Identify which cell holds the provided text, then report its (x, y) central coordinate. 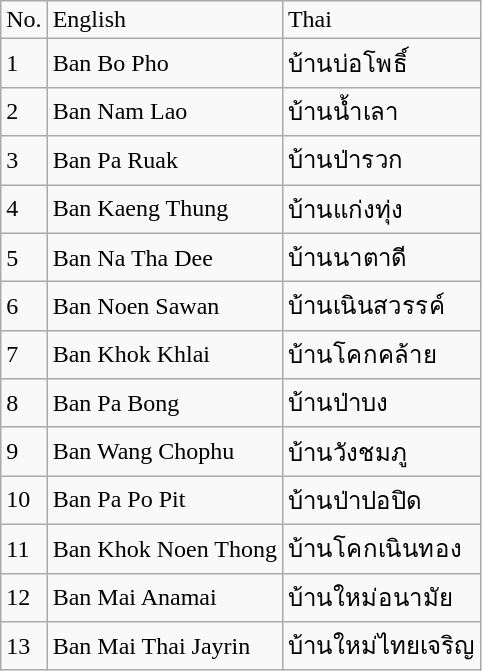
Ban Kaeng Thung (164, 208)
Ban Noen Sawan (164, 306)
Ban Mai Anamai (164, 598)
4 (24, 208)
Ban Nam Lao (164, 112)
11 (24, 548)
Ban Mai Thai Jayrin (164, 646)
บ้านโคกเนินทอง (382, 548)
Ban Bo Pho (164, 64)
บ้านน้ำเลา (382, 112)
Ban Pa Ruak (164, 160)
Ban Khok Noen Thong (164, 548)
6 (24, 306)
8 (24, 404)
7 (24, 354)
บ้านป่าปอปิด (382, 500)
บ้านป่ารวก (382, 160)
13 (24, 646)
Ban Khok Khlai (164, 354)
Ban Pa Bong (164, 404)
12 (24, 598)
10 (24, 500)
บ้านป่าบง (382, 404)
5 (24, 258)
บ้านบ่อโพธิ์ (382, 64)
บ้านวังชมภู (382, 452)
บ้านเนินสวรรค์ (382, 306)
บ้านใหม่ไทยเจริญ (382, 646)
1 (24, 64)
บ้านนาตาดี (382, 258)
2 (24, 112)
Ban Pa Po Pit (164, 500)
บ้านแก่งทุ่ง (382, 208)
9 (24, 452)
No. (24, 20)
Thai (382, 20)
English (164, 20)
บ้านใหม่อนามัย (382, 598)
Ban Wang Chophu (164, 452)
3 (24, 160)
บ้านโคกคล้าย (382, 354)
Ban Na Tha Dee (164, 258)
